Return the [X, Y] coordinate for the center point of the cell that contains the specified text.  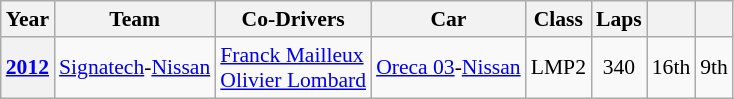
Signatech-Nissan [134, 68]
Year [28, 19]
Oreca 03-Nissan [448, 68]
Class [558, 19]
340 [619, 68]
LMP2 [558, 68]
Team [134, 19]
2012 [28, 68]
Co-Drivers [293, 19]
Laps [619, 19]
9th [714, 68]
Franck Mailleux Olivier Lombard [293, 68]
16th [672, 68]
Car [448, 19]
